Extract the (x, y) coordinate from the center of the cell holding the provided text.  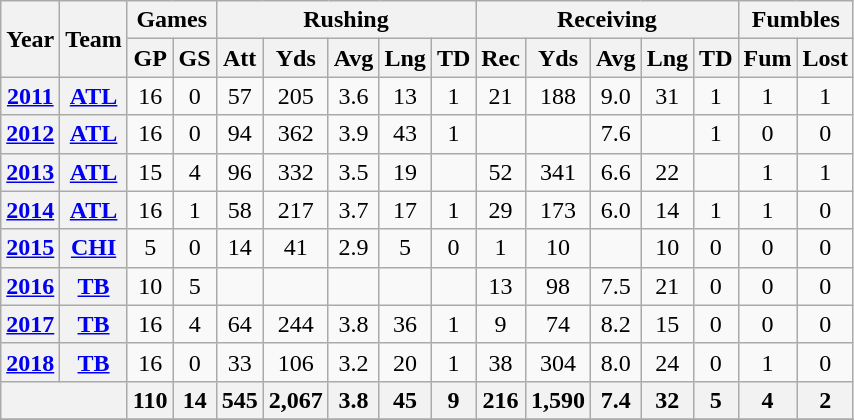
24 (667, 362)
205 (296, 96)
216 (501, 400)
22 (667, 172)
3.7 (354, 210)
52 (501, 172)
110 (150, 400)
9.0 (616, 96)
41 (296, 248)
545 (240, 400)
57 (240, 96)
32 (667, 400)
Games (172, 20)
94 (240, 134)
2,067 (296, 400)
244 (296, 324)
43 (405, 134)
Rec (501, 58)
Rushing (346, 20)
2018 (30, 362)
3.2 (354, 362)
3.5 (354, 172)
GP (150, 58)
2013 (30, 172)
3.9 (354, 134)
Year (30, 39)
Receiving (607, 20)
Att (240, 58)
8.0 (616, 362)
2014 (30, 210)
173 (558, 210)
2012 (30, 134)
64 (240, 324)
29 (501, 210)
188 (558, 96)
8.2 (616, 324)
6.0 (616, 210)
Lost (825, 58)
7.4 (616, 400)
GS (194, 58)
Fum (768, 58)
38 (501, 362)
332 (296, 172)
36 (405, 324)
2.9 (354, 248)
2 (825, 400)
Fumbles (796, 20)
CHI (94, 248)
304 (558, 362)
96 (240, 172)
341 (558, 172)
2016 (30, 286)
6.6 (616, 172)
58 (240, 210)
74 (558, 324)
362 (296, 134)
2011 (30, 96)
33 (240, 362)
20 (405, 362)
31 (667, 96)
19 (405, 172)
Team (94, 39)
17 (405, 210)
2017 (30, 324)
217 (296, 210)
45 (405, 400)
7.6 (616, 134)
2015 (30, 248)
3.6 (354, 96)
98 (558, 286)
106 (296, 362)
7.5 (616, 286)
1,590 (558, 400)
